Return the (x, y) coordinate for the center point of the cell that contains the specified text.  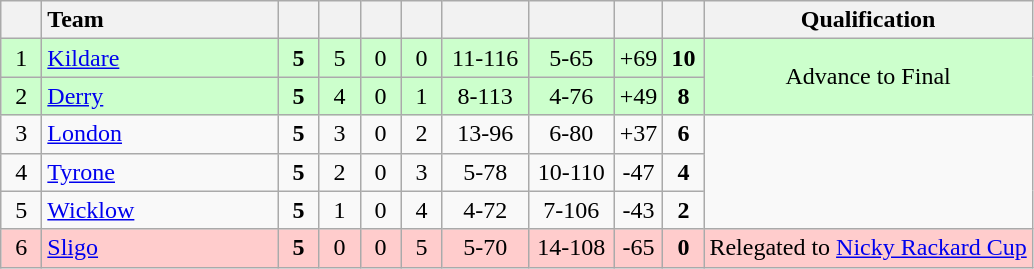
4-76 (571, 96)
Relegated to Nicky Rackard Cup (868, 248)
-43 (638, 210)
+69 (638, 58)
+37 (638, 134)
Tyrone (160, 172)
5-65 (571, 58)
London (160, 134)
+49 (638, 96)
8-113 (485, 96)
10-110 (571, 172)
Kildare (160, 58)
7-106 (571, 210)
-47 (638, 172)
11-116 (485, 58)
6-80 (571, 134)
Derry (160, 96)
Team (160, 20)
Qualification (868, 20)
8 (684, 96)
14-108 (571, 248)
Advance to Final (868, 77)
10 (684, 58)
5-78 (485, 172)
Sligo (160, 248)
Wicklow (160, 210)
4-72 (485, 210)
-65 (638, 248)
5-70 (485, 248)
13-96 (485, 134)
